Locate the cell with the specified text and output its (x, y) center coordinate. 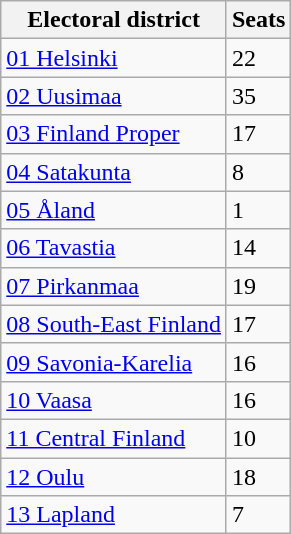
22 (258, 58)
06 Tavastia (114, 248)
03 Finland Proper (114, 134)
35 (258, 96)
09 Savonia-Karelia (114, 362)
1 (258, 210)
14 (258, 248)
02 Uusimaa (114, 96)
19 (258, 286)
Electoral district (114, 20)
Seats (258, 20)
10 Vaasa (114, 400)
12 Oulu (114, 477)
11 Central Finland (114, 438)
01 Helsinki (114, 58)
8 (258, 172)
08 South-East Finland (114, 324)
10 (258, 438)
05 Åland (114, 210)
7 (258, 515)
13 Lapland (114, 515)
07 Pirkanmaa (114, 286)
04 Satakunta (114, 172)
18 (258, 477)
